Return (X, Y) of the center of cell containing provided text 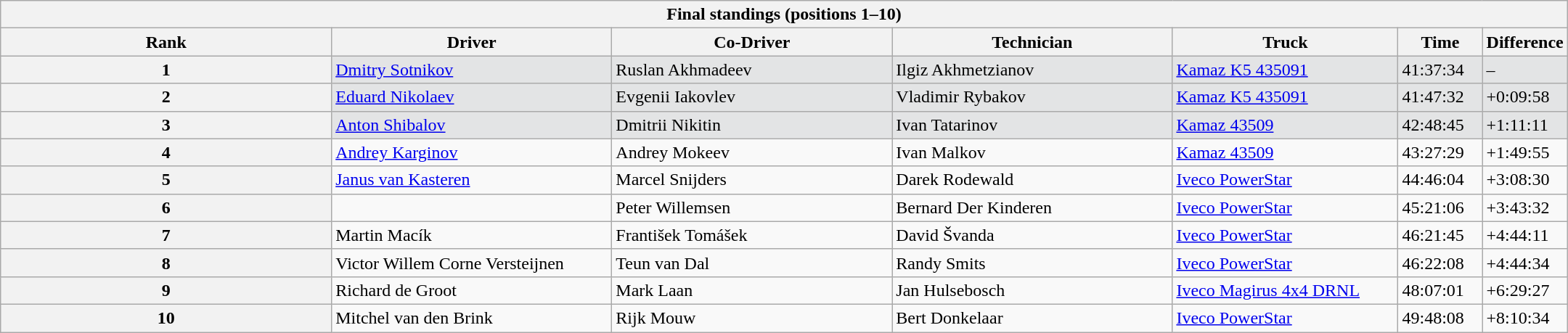
46:22:08 (1440, 263)
Rank (166, 42)
Andrey Mokeev (752, 152)
41:47:32 (1440, 97)
+0:09:58 (1524, 97)
Peter Willemsen (752, 207)
+4:44:34 (1524, 263)
+4:44:11 (1524, 235)
Eduard Nikolaev (472, 97)
Randy Smits (1032, 263)
9 (166, 290)
Bernard Der Kinderen (1032, 207)
49:48:08 (1440, 318)
Ivan Malkov (1032, 152)
Victor Willem Corne Versteijnen (472, 263)
David Švanda (1032, 235)
František Tomášek (752, 235)
Marcel Snijders (752, 180)
Andrey Karginov (472, 152)
10 (166, 318)
Martin Macík (472, 235)
+3:08:30 (1524, 180)
+6:29:27 (1524, 290)
7 (166, 235)
Mitchel van den Brink (472, 318)
Anton Shibalov (472, 125)
Janus van Kasteren (472, 180)
Time (1440, 42)
Ruslan Akhmadeev (752, 70)
42:48:45 (1440, 125)
+1:49:55 (1524, 152)
Technician (1032, 42)
Iveco Magirus 4x4 DRNL (1285, 290)
Ilgiz Akhmetzianov (1032, 70)
1 (166, 70)
Co-Driver (752, 42)
43:27:29 (1440, 152)
Dmitrii Nikitin (752, 125)
Difference (1524, 42)
Mark Laan (752, 290)
8 (166, 263)
+3:43:32 (1524, 207)
6 (166, 207)
Jan Hulsebosch (1032, 290)
48:07:01 (1440, 290)
Driver (472, 42)
Evgenii Iakovlev (752, 97)
44:46:04 (1440, 180)
Darek Rodewald (1032, 180)
3 (166, 125)
5 (166, 180)
– (1524, 70)
Teun van Dal (752, 263)
45:21:06 (1440, 207)
Ivan Tatarinov (1032, 125)
Dmitry Sotnikov (472, 70)
+1:11:11 (1524, 125)
2 (166, 97)
Richard de Groot (472, 290)
4 (166, 152)
41:37:34 (1440, 70)
Final standings (positions 1–10) (784, 15)
Rijk Mouw (752, 318)
+8:10:34 (1524, 318)
Vladimir Rybakov (1032, 97)
46:21:45 (1440, 235)
Truck (1285, 42)
Bert Donkelaar (1032, 318)
